Identify which cell holds the provided text, then report its (X, Y) central coordinate. 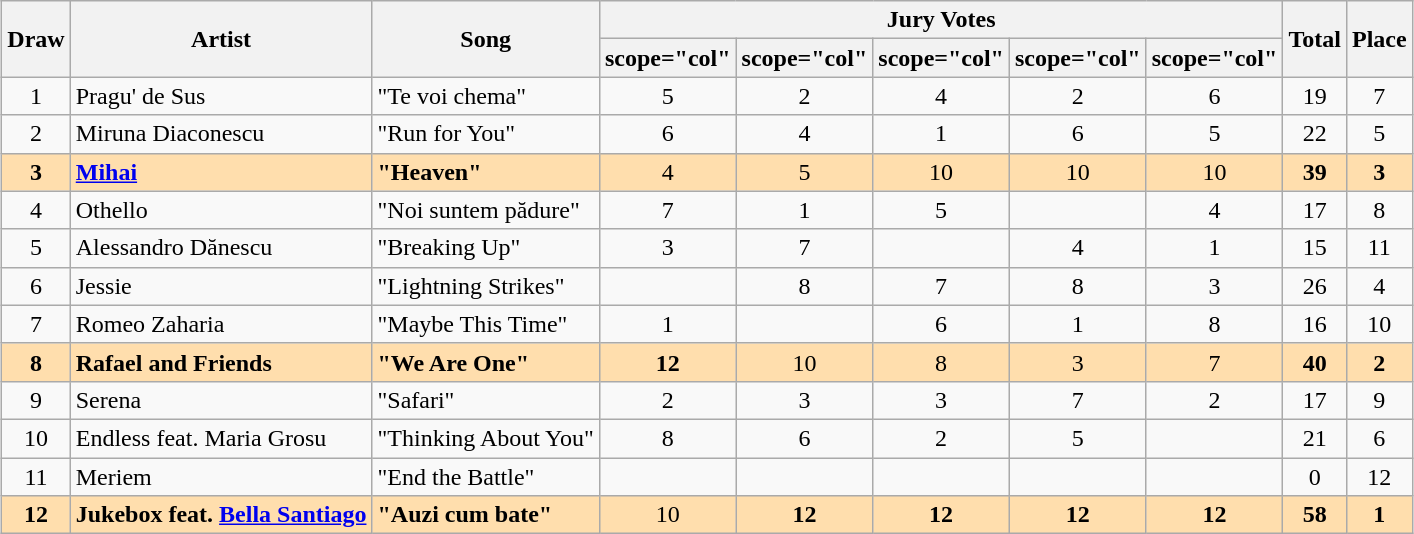
"Maybe This Time" (486, 324)
21 (1315, 438)
19 (1315, 96)
"Auzi cum bate" (486, 515)
"Lightning Strikes" (486, 286)
26 (1315, 286)
Pragu' de Sus (221, 96)
Song (486, 39)
"Te voi chema" (486, 96)
Mihai (221, 172)
"End the Battle" (486, 477)
"Safari" (486, 400)
Jukebox feat. Bella Santiago (221, 515)
16 (1315, 324)
"Breaking Up" (486, 248)
Jury Votes (941, 20)
15 (1315, 248)
Draw (36, 39)
Artist (221, 39)
40 (1315, 362)
Serena (221, 400)
"We Are One" (486, 362)
Othello (221, 210)
Meriem (221, 477)
Rafael and Friends (221, 362)
Place (1379, 39)
0 (1315, 477)
Total (1315, 39)
Alessandro Dănescu (221, 248)
Romeo Zaharia (221, 324)
58 (1315, 515)
"Heaven" (486, 172)
"Run for You" (486, 134)
22 (1315, 134)
Miruna Diaconescu (221, 134)
Endless feat. Maria Grosu (221, 438)
"Noi suntem pădure" (486, 210)
"Thinking About You" (486, 438)
Jessie (221, 286)
39 (1315, 172)
